Output the [X, Y] coordinate of the center of the cell containing the given text.  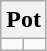
Pot [24, 20]
